Capture the cell that displays the provided text and extract its [X, Y] central coordinate. 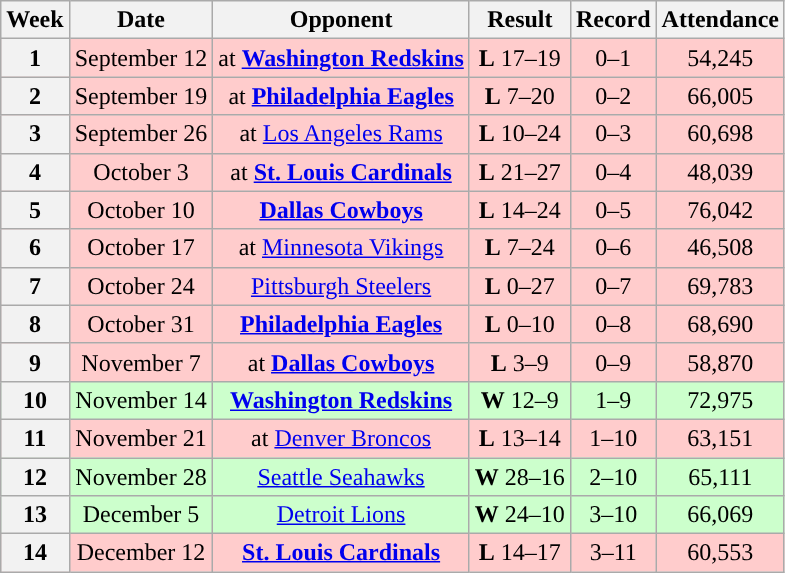
0–3 [613, 134]
L 10–24 [520, 134]
at Washington Redskins [341, 58]
0–4 [613, 172]
at Denver Broncos [341, 438]
4 [35, 172]
November 28 [141, 477]
11 [35, 438]
L 7–20 [520, 96]
6 [35, 248]
September 12 [141, 58]
December 5 [141, 515]
November 14 [141, 400]
W 12–9 [520, 400]
St. Louis Cardinals [341, 553]
10 [35, 400]
0–5 [613, 210]
14 [35, 553]
September 26 [141, 134]
1–9 [613, 400]
L 7–24 [520, 248]
Washington Redskins [341, 400]
October 31 [141, 324]
November 21 [141, 438]
60,698 [720, 134]
46,508 [720, 248]
L 13–14 [520, 438]
L 3–9 [520, 362]
8 [35, 324]
3 [35, 134]
65,111 [720, 477]
3–10 [613, 515]
Record [613, 20]
76,042 [720, 210]
at St. Louis Cardinals [341, 172]
W 28–16 [520, 477]
Attendance [720, 20]
66,069 [720, 515]
Seattle Seahawks [341, 477]
48,039 [720, 172]
October 17 [141, 248]
69,783 [720, 286]
1–10 [613, 438]
Week [35, 20]
68,690 [720, 324]
September 19 [141, 96]
60,553 [720, 553]
October 24 [141, 286]
Detroit Lions [341, 515]
Dallas Cowboys [341, 210]
Philadelphia Eagles [341, 324]
0–8 [613, 324]
at Dallas Cowboys [341, 362]
L 17–19 [520, 58]
66,005 [720, 96]
L 0–10 [520, 324]
2–10 [613, 477]
58,870 [720, 362]
72,975 [720, 400]
2 [35, 96]
Pittsburgh Steelers [341, 286]
L 0–27 [520, 286]
0–9 [613, 362]
54,245 [720, 58]
0–1 [613, 58]
0–6 [613, 248]
5 [35, 210]
Date [141, 20]
October 3 [141, 172]
L 14–24 [520, 210]
L 14–17 [520, 553]
3–11 [613, 553]
0–2 [613, 96]
Opponent [341, 20]
12 [35, 477]
0–7 [613, 286]
at Philadelphia Eagles [341, 96]
13 [35, 515]
1 [35, 58]
at Minnesota Vikings [341, 248]
7 [35, 286]
63,151 [720, 438]
L 21–27 [520, 172]
December 12 [141, 553]
9 [35, 362]
October 10 [141, 210]
November 7 [141, 362]
W 24–10 [520, 515]
Result [520, 20]
at Los Angeles Rams [341, 134]
